Scan for the cell matching the given text and deliver its (x, y) coordinate at center. 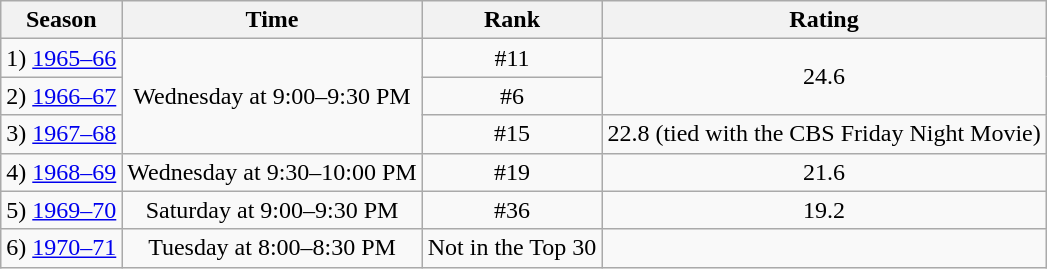
#19 (512, 172)
Rank (512, 20)
Wednesday at 9:00–9:30 PM (272, 96)
4) 1968–69 (62, 172)
#15 (512, 134)
6) 1970–71 (62, 248)
#6 (512, 96)
#36 (512, 210)
Tuesday at 8:00–8:30 PM (272, 248)
5) 1969–70 (62, 210)
#11 (512, 58)
Wednesday at 9:30–10:00 PM (272, 172)
Saturday at 9:00–9:30 PM (272, 210)
Not in the Top 30 (512, 248)
Time (272, 20)
2) 1966–67 (62, 96)
24.6 (824, 77)
3) 1967–68 (62, 134)
21.6 (824, 172)
1) 1965–66 (62, 58)
22.8 (tied with the CBS Friday Night Movie) (824, 134)
19.2 (824, 210)
Season (62, 20)
Rating (824, 20)
